Return [x, y] of the center of cell containing provided text 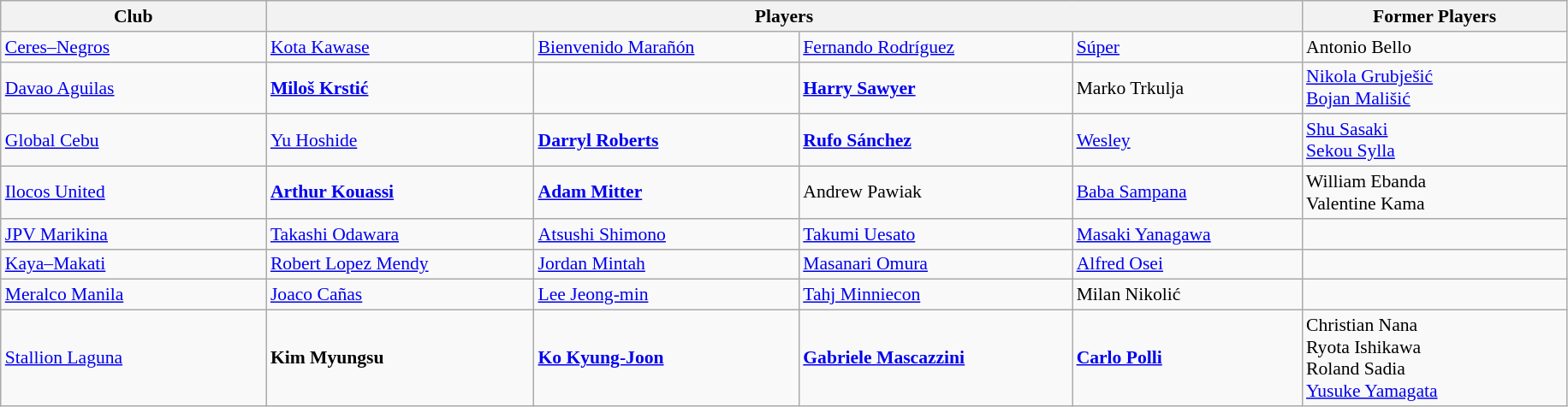
Players [784, 16]
Joaco Cañas [401, 295]
Nikola Grubješić Bojan Mališić [1434, 87]
Ceres–Negros [134, 47]
Christian Nana Ryota Ishikawa Roland Sadia Yusuke Yamagata [1434, 358]
Bienvenido Marañón [666, 47]
Ko Kyung-Joon [666, 358]
Stallion Laguna [134, 358]
Fernando Rodríguez [935, 47]
JPV Marikina [134, 234]
Robert Lopez Mendy [401, 264]
Rufo Sánchez [935, 140]
Jordan Mintah [666, 264]
Harry Sawyer [935, 87]
Miloš Krstić [401, 87]
Carlo Polli [1187, 358]
Alfred Osei [1187, 264]
Darryl Roberts [666, 140]
Gabriele Mascazzini [935, 358]
Davao Aguilas [134, 87]
Takashi Odawara [401, 234]
Meralco Manila [134, 295]
Kaya–Makati [134, 264]
Lee Jeong-min [666, 295]
Yu Hoshide [401, 140]
Milan Nikolić [1187, 295]
Masaki Yanagawa [1187, 234]
William Ebanda Valentine Kama [1434, 193]
Global Cebu [134, 140]
Tahj Minniecon [935, 295]
Former Players [1434, 16]
Antonio Bello [1434, 47]
Súper [1187, 47]
Baba Sampana [1187, 193]
Wesley [1187, 140]
Kim Myungsu [401, 358]
Arthur Kouassi [401, 193]
Kota Kawase [401, 47]
Ilocos United [134, 193]
Masanari Omura [935, 264]
Marko Trkulja [1187, 87]
Atsushi Shimono [666, 234]
Adam Mitter [666, 193]
Takumi Uesato [935, 234]
Club [134, 16]
Andrew Pawiak [935, 193]
Shu Sasaki Sekou Sylla [1434, 140]
